From the cell containing the given text, extract its center point as [x, y] coordinate. 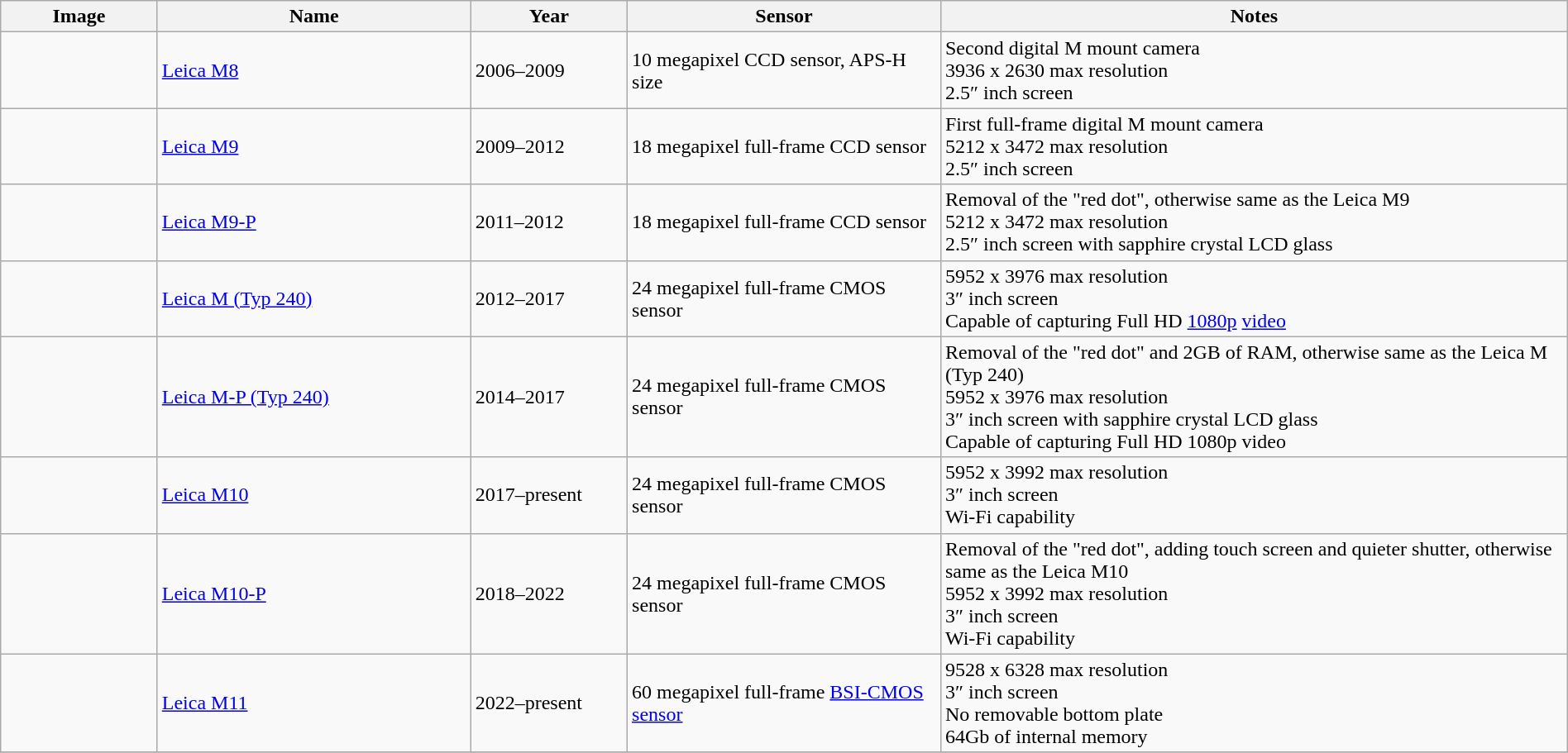
5952 x 3976 max resolution 3″ inch screen Capable of capturing Full HD 1080p video [1254, 298]
Sensor [784, 17]
2006–2009 [549, 70]
Leica M8 [314, 70]
Leica M9 [314, 146]
Leica M9-P [314, 222]
Year [549, 17]
First full-frame digital M mount camera 5212 x 3472 max resolution 2.5″ inch screen [1254, 146]
2012–2017 [549, 298]
2011–2012 [549, 222]
Second digital M mount camera 3936 x 2630 max resolution 2.5″ inch screen [1254, 70]
Leica M-P (Typ 240) [314, 397]
2018–2022 [549, 593]
Image [79, 17]
Leica M (Typ 240) [314, 298]
Name [314, 17]
2009–2012 [549, 146]
5952 x 3992 max resolution 3″ inch screen Wi-Fi capability [1254, 495]
2022–present [549, 703]
2014–2017 [549, 397]
Leica M10-P [314, 593]
Removal of the "red dot", otherwise same as the Leica M9 5212 x 3472 max resolution 2.5″ inch screen with sapphire crystal LCD glass [1254, 222]
10 megapixel CCD sensor, APS-H size [784, 70]
Notes [1254, 17]
60 megapixel full-frame BSI-CMOS sensor [784, 703]
Leica M11 [314, 703]
Leica M10 [314, 495]
9528 x 6328 max resolution 3″ inch screen No removable bottom plate64Gb of internal memory [1254, 703]
2017–present [549, 495]
